Return the (X, Y) coordinate for the center point of the cell that contains the specified text.  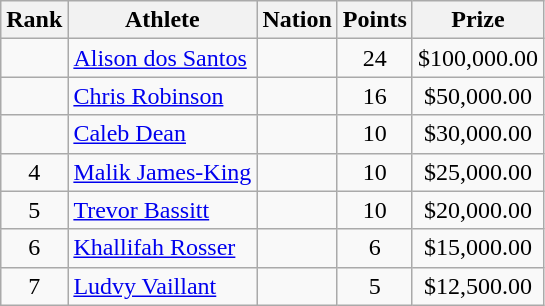
Trevor Bassitt (162, 210)
Malik James-King (162, 172)
16 (374, 96)
Caleb Dean (162, 134)
$20,000.00 (478, 210)
$15,000.00 (478, 248)
Alison dos Santos (162, 58)
Points (374, 20)
24 (374, 58)
$25,000.00 (478, 172)
Nation (297, 20)
Rank (34, 20)
$100,000.00 (478, 58)
Ludvy Vaillant (162, 286)
$50,000.00 (478, 96)
Athlete (162, 20)
Khallifah Rosser (162, 248)
$30,000.00 (478, 134)
4 (34, 172)
7 (34, 286)
Chris Robinson (162, 96)
Prize (478, 20)
$12,500.00 (478, 286)
